Scan for the cell matching the given text and deliver its (X, Y) coordinate at center. 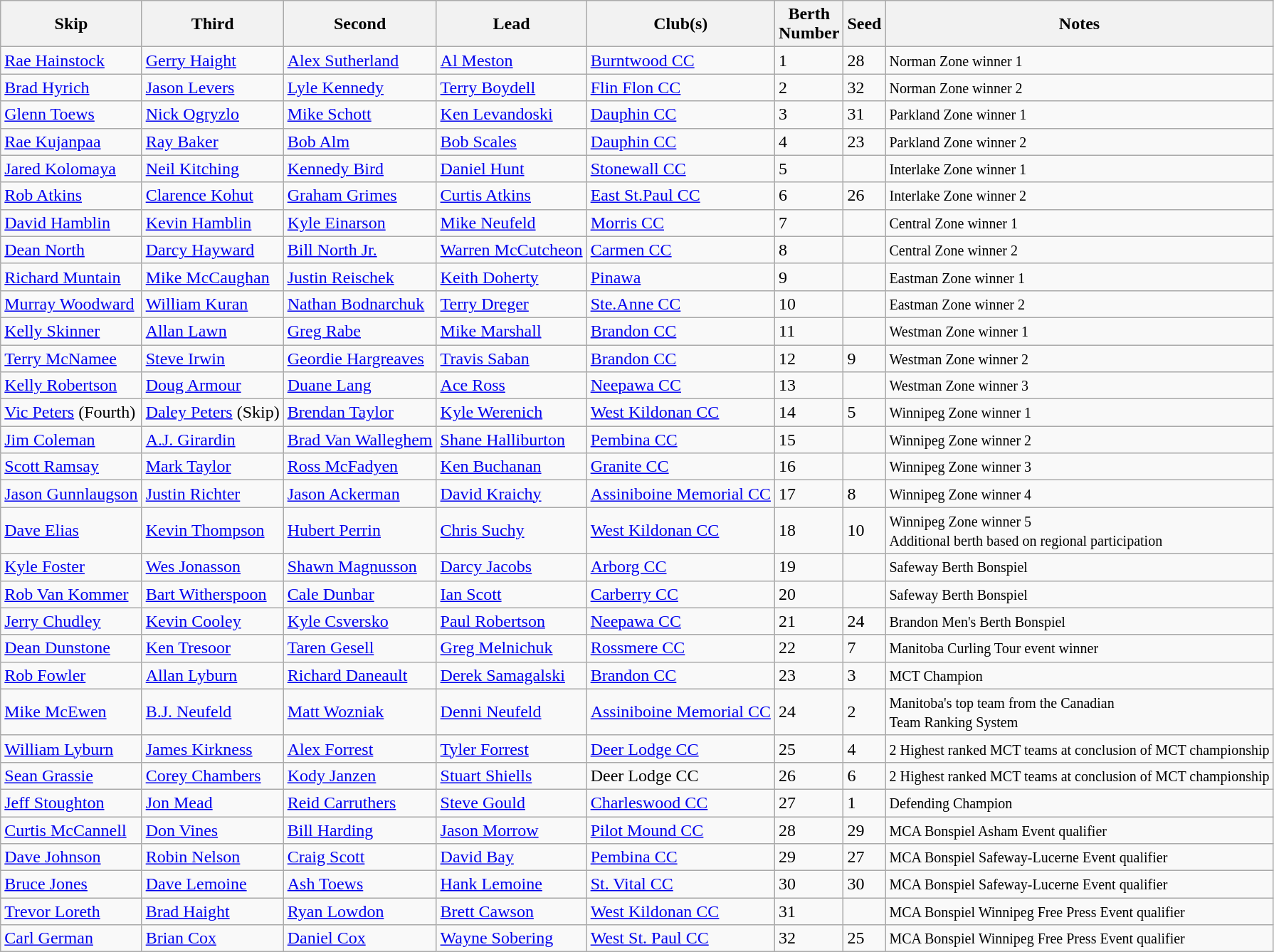
Lyle Kennedy (360, 88)
Keith Doherty (511, 277)
Don Vines (212, 830)
Rob Atkins (71, 196)
Bob Alm (360, 142)
Defending Champion (1079, 803)
Glenn Toews (71, 115)
Jason Morrow (511, 830)
Granite CC (680, 467)
Nathan Bodnarchuk (360, 304)
Pinawa (680, 277)
Manitoba's top team from the CanadianTeam Ranking System (1079, 712)
Dave Lemoine (212, 884)
Rob Fowler (71, 675)
Kyle Einarson (360, 223)
Bill North Jr. (360, 250)
Ian Scott (511, 594)
Sean Grassie (71, 776)
Carl German (71, 938)
Denni Neufeld (511, 712)
Shane Halliburton (511, 440)
Derek Samagalski (511, 675)
Terry Boydell (511, 88)
Brian Cox (212, 938)
Norman Zone winner 1 (1079, 60)
Curtis Atkins (511, 196)
15 (809, 440)
Shawn Magnusson (360, 567)
Notes (1079, 24)
Ace Ross (511, 386)
William Lyburn (71, 749)
Steve Irwin (212, 358)
20 (809, 594)
Ash Toews (360, 884)
Kelly Skinner (71, 331)
Kevin Hamblin (212, 223)
Wes Jonasson (212, 567)
Brendan Taylor (360, 413)
Warren McCutcheon (511, 250)
Third (212, 24)
Richard Muntain (71, 277)
Arborg CC (680, 567)
Curtis McCannell (71, 830)
Al Meston (511, 60)
Charleswood CC (680, 803)
Jason Ackerman (360, 494)
Clarence Kohut (212, 196)
Kevin Thompson (212, 531)
David Kraichy (511, 494)
Murray Woodward (71, 304)
Brad Van Walleghem (360, 440)
Mike Neufeld (511, 223)
Jon Mead (212, 803)
Richard Daneault (360, 675)
16 (809, 467)
Alex Forrest (360, 749)
Rossmere CC (680, 648)
BerthNumber (809, 24)
Dean Dunstone (71, 648)
Kyle Foster (71, 567)
Vic Peters (Fourth) (71, 413)
Ross McFadyen (360, 467)
Carmen CC (680, 250)
Winnipeg Zone winner 5Additional berth based on regional participation (1079, 531)
13 (809, 386)
Corey Chambers (212, 776)
Manitoba Curling Tour event winner (1079, 648)
Trevor Loreth (71, 911)
Brett Cawson (511, 911)
Scott Ramsay (71, 467)
Rae Kujanpaa (71, 142)
Daniel Hunt (511, 169)
MCA Bonspiel Asham Event qualifier (1079, 830)
Ken Levandoski (511, 115)
Hubert Perrin (360, 531)
Winnipeg Zone winner 3 (1079, 467)
Mike Schott (360, 115)
Kevin Cooley (212, 621)
Lead (511, 24)
Winnipeg Zone winner 2 (1079, 440)
Gerry Haight (212, 60)
Tyler Forrest (511, 749)
Westman Zone winner 2 (1079, 358)
Jerry Chudley (71, 621)
Second (360, 24)
Stuart Shiells (511, 776)
Kennedy Bird (360, 169)
Mike McEwen (71, 712)
Parkland Zone winner 1 (1079, 115)
Allan Lawn (212, 331)
21 (809, 621)
Duane Lang (360, 386)
Carberry CC (680, 594)
Rob Van Kommer (71, 594)
Cale Dunbar (360, 594)
22 (809, 648)
Brad Hyrich (71, 88)
Ken Tresoor (212, 648)
Flin Flon CC (680, 88)
Ste.Anne CC (680, 304)
14 (809, 413)
Justin Richter (212, 494)
Greg Rabe (360, 331)
Jared Kolomaya (71, 169)
Seed (864, 24)
Chris Suchy (511, 531)
Parkland Zone winner 2 (1079, 142)
Craig Scott (360, 857)
18 (809, 531)
David Hamblin (71, 223)
Bob Scales (511, 142)
Matt Wozniak (360, 712)
A.J. Girardin (212, 440)
Mike Marshall (511, 331)
East St.Paul CC (680, 196)
Daley Peters (Skip) (212, 413)
Jeff Stoughton (71, 803)
Travis Saban (511, 358)
Winnipeg Zone winner 1 (1079, 413)
Wayne Sobering (511, 938)
Doug Armour (212, 386)
Terry Dreger (511, 304)
Skip (71, 24)
Terry McNamee (71, 358)
Geordie Hargreaves (360, 358)
Mike McCaughan (212, 277)
Jason Gunnlaugson (71, 494)
William Kuran (212, 304)
David Bay (511, 857)
19 (809, 567)
Club(s) (680, 24)
James Kirkness (212, 749)
Jason Levers (212, 88)
Darcy Hayward (212, 250)
Interlake Zone winner 2 (1079, 196)
Jim Coleman (71, 440)
Central Zone winner 1 (1079, 223)
Kyle Csversko (360, 621)
Westman Zone winner 3 (1079, 386)
Greg Melnichuk (511, 648)
Mark Taylor (212, 467)
Winnipeg Zone winner 4 (1079, 494)
Interlake Zone winner 1 (1079, 169)
Justin Reischek (360, 277)
Morris CC (680, 223)
Graham Grimes (360, 196)
Nick Ogryzlo (212, 115)
Kyle Werenich (511, 413)
West St. Paul CC (680, 938)
Taren Gesell (360, 648)
Steve Gould (511, 803)
Eastman Zone winner 2 (1079, 304)
Ray Baker (212, 142)
St. Vital CC (680, 884)
Bill Harding (360, 830)
Dave Johnson (71, 857)
Central Zone winner 2 (1079, 250)
Daniel Cox (360, 938)
MCT Champion (1079, 675)
Rae Hainstock (71, 60)
Pilot Mound CC (680, 830)
Brad Haight (212, 911)
12 (809, 358)
Norman Zone winner 2 (1079, 88)
Darcy Jacobs (511, 567)
Ryan Lowdon (360, 911)
Kody Janzen (360, 776)
Reid Carruthers (360, 803)
Stonewall CC (680, 169)
Burntwood CC (680, 60)
Kelly Robertson (71, 386)
Brandon Men's Berth Bonspiel (1079, 621)
Eastman Zone winner 1 (1079, 277)
Westman Zone winner 1 (1079, 331)
Allan Lyburn (212, 675)
17 (809, 494)
Ken Buchanan (511, 467)
11 (809, 331)
Paul Robertson (511, 621)
Bart Witherspoon (212, 594)
Alex Sutherland (360, 60)
Bruce Jones (71, 884)
Dave Elias (71, 531)
Robin Nelson (212, 857)
Hank Lemoine (511, 884)
Dean North (71, 250)
Neil Kitching (212, 169)
B.J. Neufeld (212, 712)
